Identify which cell holds the provided text, then report its (x, y) central coordinate. 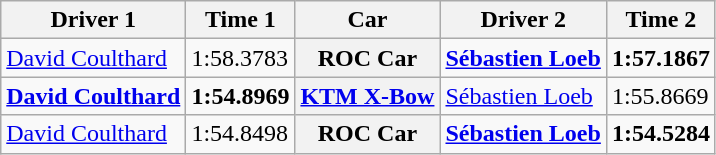
Driver 1 (94, 20)
Car (368, 20)
Time 1 (240, 20)
KTM X-Bow (368, 96)
1:55.8669 (660, 96)
1:57.1867 (660, 58)
1:54.8498 (240, 134)
1:54.8969 (240, 96)
1:58.3783 (240, 58)
Driver 2 (523, 20)
1:54.5284 (660, 134)
Time 2 (660, 20)
